Pinpoint the cell where the given text exists, returning its (x, y) midpoint coordinate. 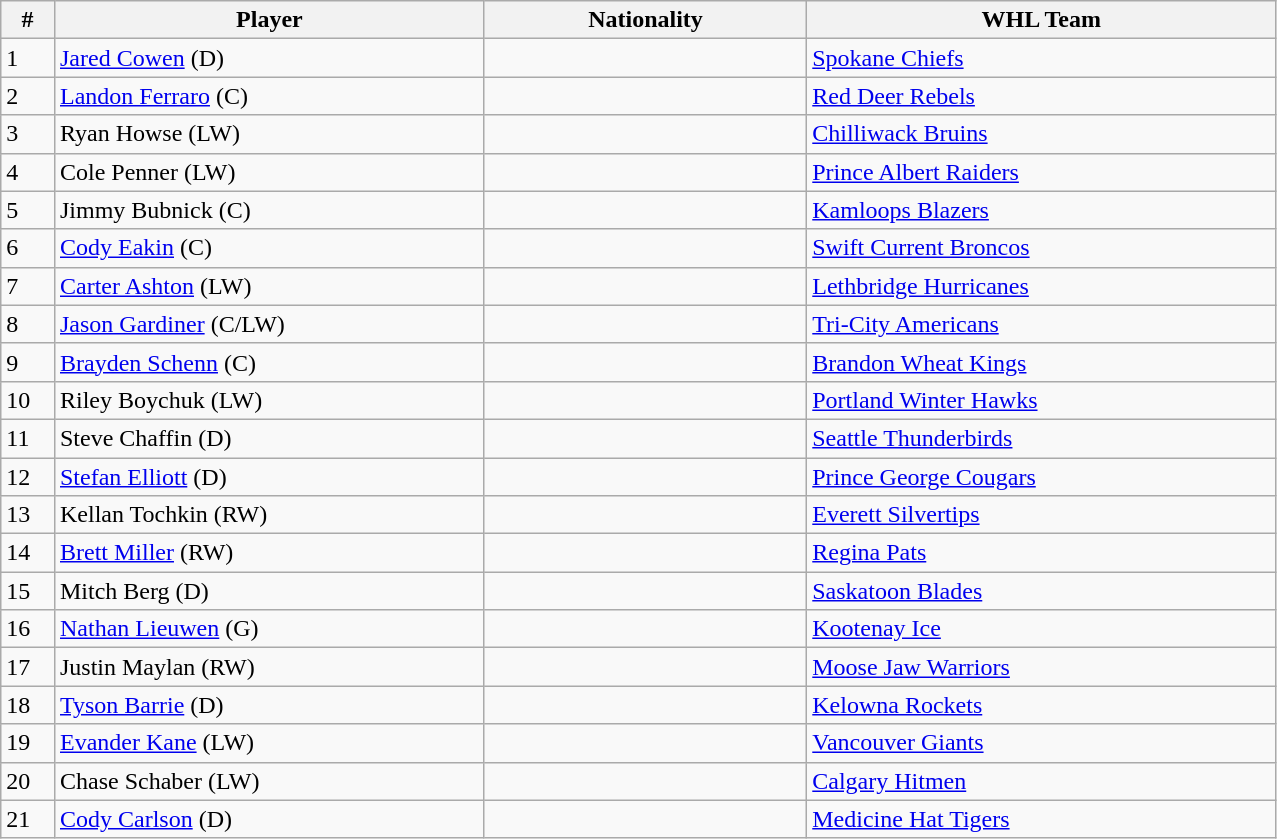
20 (28, 781)
Portland Winter Hawks (1042, 400)
Prince Albert Raiders (1042, 172)
4 (28, 172)
Tri-City Americans (1042, 324)
Swift Current Broncos (1042, 248)
Nathan Lieuwen (G) (269, 629)
Ryan Howse (LW) (269, 134)
Nationality (645, 20)
19 (28, 743)
16 (28, 629)
Chilliwack Bruins (1042, 134)
Carter Ashton (LW) (269, 286)
WHL Team (1042, 20)
Vancouver Giants (1042, 743)
2 (28, 96)
Kellan Tochkin (RW) (269, 515)
8 (28, 324)
Stefan Elliott (D) (269, 477)
Medicine Hat Tigers (1042, 819)
Steve Chaffin (D) (269, 438)
6 (28, 248)
12 (28, 477)
11 (28, 438)
Riley Boychuk (LW) (269, 400)
Cole Penner (LW) (269, 172)
1 (28, 58)
Justin Maylan (RW) (269, 667)
Evander Kane (LW) (269, 743)
Prince George Cougars (1042, 477)
17 (28, 667)
Saskatoon Blades (1042, 591)
Brett Miller (RW) (269, 553)
Tyson Barrie (D) (269, 705)
Spokane Chiefs (1042, 58)
21 (28, 819)
Regina Pats (1042, 553)
Landon Ferraro (C) (269, 96)
Kootenay Ice (1042, 629)
7 (28, 286)
Player (269, 20)
Jared Cowen (D) (269, 58)
Jason Gardiner (C/LW) (269, 324)
10 (28, 400)
13 (28, 515)
Kamloops Blazers (1042, 210)
Lethbridge Hurricanes (1042, 286)
# (28, 20)
5 (28, 210)
Cody Eakin (C) (269, 248)
Brandon Wheat Kings (1042, 362)
Chase Schaber (LW) (269, 781)
18 (28, 705)
Red Deer Rebels (1042, 96)
Mitch Berg (D) (269, 591)
Kelowna Rockets (1042, 705)
Brayden Schenn (C) (269, 362)
Calgary Hitmen (1042, 781)
Seattle Thunderbirds (1042, 438)
Everett Silvertips (1042, 515)
Cody Carlson (D) (269, 819)
Moose Jaw Warriors (1042, 667)
Jimmy Bubnick (C) (269, 210)
9 (28, 362)
15 (28, 591)
14 (28, 553)
3 (28, 134)
